Pinpoint the cell where the given text exists, returning its [X, Y] midpoint coordinate. 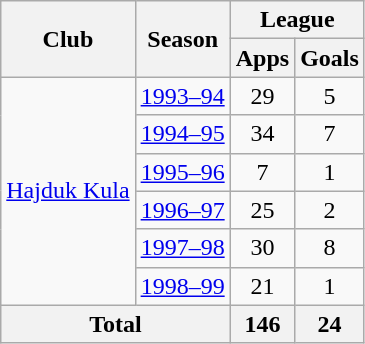
1993–94 [182, 96]
1994–95 [182, 134]
League [297, 20]
29 [262, 96]
2 [330, 210]
Goals [330, 58]
1995–96 [182, 172]
Season [182, 39]
21 [262, 286]
146 [262, 324]
25 [262, 210]
1996–97 [182, 210]
24 [330, 324]
30 [262, 248]
34 [262, 134]
Club [68, 39]
1997–98 [182, 248]
8 [330, 248]
Hajduk Kula [68, 191]
5 [330, 96]
Total [116, 324]
1998–99 [182, 286]
Apps [262, 58]
